Identify which cell holds the provided text, then report its [x, y] central coordinate. 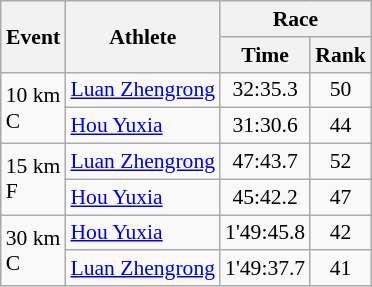
42 [340, 233]
Rank [340, 55]
1'49:45.8 [265, 233]
31:30.6 [265, 126]
45:42.2 [265, 197]
47 [340, 197]
10 km C [34, 108]
50 [340, 90]
30 km C [34, 250]
Race [296, 19]
15 km F [34, 180]
1'49:37.7 [265, 269]
41 [340, 269]
44 [340, 126]
47:43.7 [265, 162]
Time [265, 55]
Event [34, 36]
Athlete [142, 36]
52 [340, 162]
32:35.3 [265, 90]
